Locate the cell with the specified text and output its [X, Y] center coordinate. 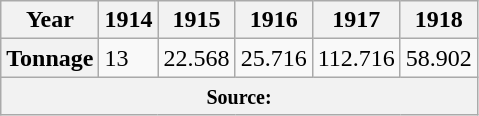
1914 [128, 20]
1918 [438, 20]
13 [128, 58]
58.902 [438, 58]
112.716 [356, 58]
1917 [356, 20]
Tonnage [50, 58]
22.568 [196, 58]
25.716 [274, 58]
1915 [196, 20]
Source: [240, 96]
Year [50, 20]
1916 [274, 20]
